Detect which cell encompasses the target text, then output its (X, Y) center coordinate. 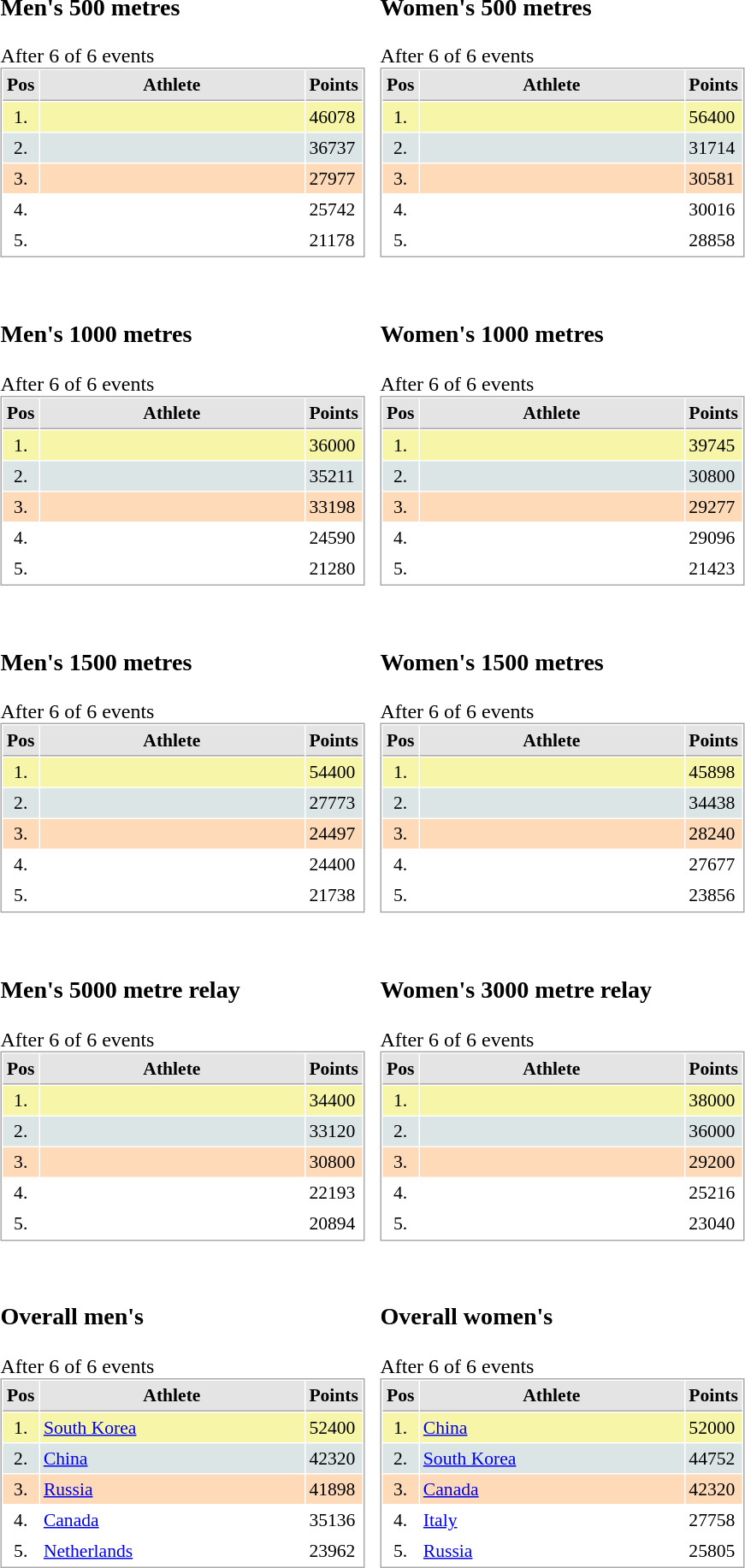
22193 (334, 1193)
27677 (713, 864)
27977 (334, 179)
52000 (713, 1428)
Italy (551, 1520)
33198 (334, 506)
56400 (713, 117)
39745 (713, 445)
31714 (713, 148)
24497 (334, 834)
29096 (713, 537)
25216 (713, 1193)
34438 (713, 803)
21178 (334, 240)
21738 (334, 895)
21280 (334, 568)
29277 (713, 506)
35136 (334, 1520)
23856 (713, 895)
Netherlands (171, 1551)
27758 (713, 1520)
24400 (334, 864)
25805 (713, 1551)
34400 (334, 1100)
28240 (713, 834)
46078 (334, 117)
23962 (334, 1551)
45898 (713, 772)
23040 (713, 1223)
38000 (713, 1100)
36737 (334, 148)
35211 (334, 475)
21423 (713, 568)
25742 (334, 209)
20894 (334, 1223)
30016 (713, 209)
44752 (713, 1459)
29200 (713, 1162)
33120 (334, 1131)
24590 (334, 537)
41898 (334, 1489)
52400 (334, 1428)
30581 (713, 179)
27773 (334, 803)
54400 (334, 772)
28858 (713, 240)
